Find where the given text appears and provide that cell's center as [x, y] coordinate. 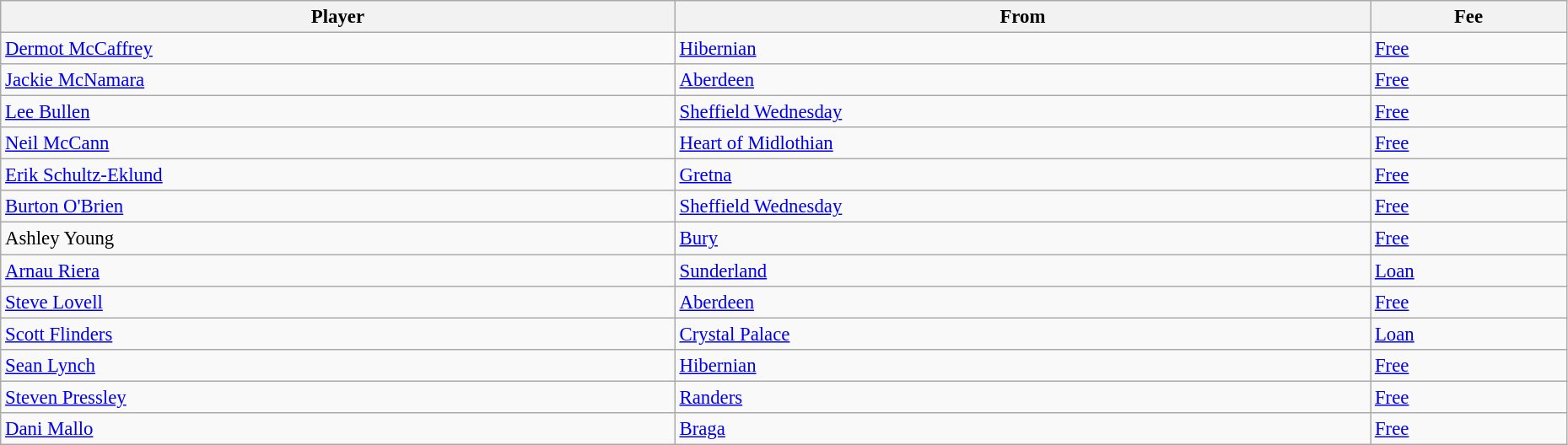
Heart of Midlothian [1022, 143]
Randers [1022, 397]
Jackie McNamara [337, 80]
Fee [1469, 17]
Braga [1022, 429]
Dermot McCaffrey [337, 49]
Dani Mallo [337, 429]
Burton O'Brien [337, 206]
Bury [1022, 239]
Steven Pressley [337, 397]
Sean Lynch [337, 365]
Arnau Riera [337, 271]
Ashley Young [337, 239]
Steve Lovell [337, 302]
Crystal Palace [1022, 334]
Neil McCann [337, 143]
From [1022, 17]
Player [337, 17]
Erik Schultz-Eklund [337, 175]
Sunderland [1022, 271]
Lee Bullen [337, 112]
Gretna [1022, 175]
Scott Flinders [337, 334]
